Output the (X, Y) coordinate of the center of the cell containing the given text.  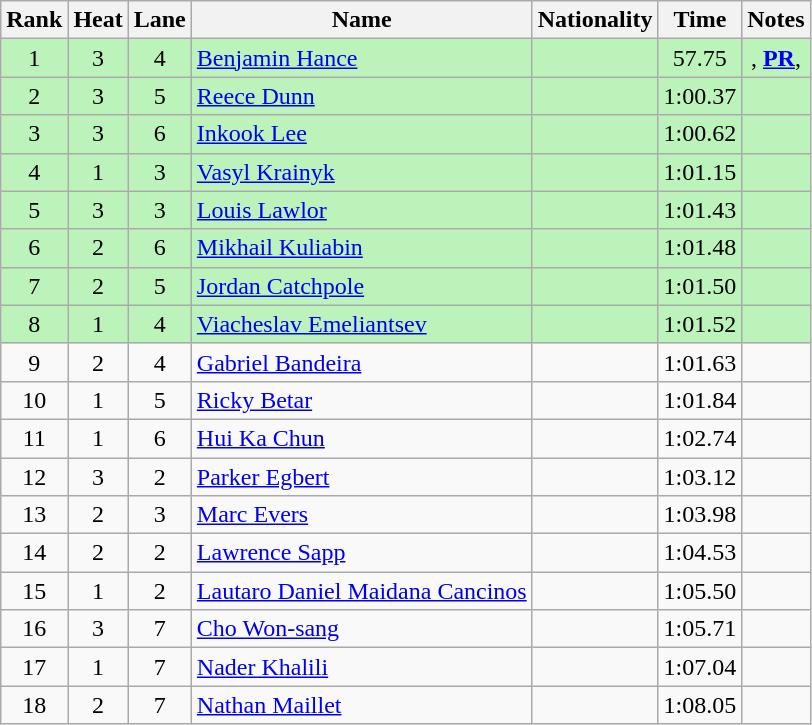
13 (34, 515)
14 (34, 553)
1:03.98 (700, 515)
Mikhail Kuliabin (362, 248)
1:02.74 (700, 438)
Lautaro Daniel Maidana Cancinos (362, 591)
16 (34, 629)
Lawrence Sapp (362, 553)
9 (34, 362)
, PR, (776, 58)
Ricky Betar (362, 400)
Benjamin Hance (362, 58)
Nationality (595, 20)
18 (34, 705)
Nader Khalili (362, 667)
Reece Dunn (362, 96)
8 (34, 324)
Hui Ka Chun (362, 438)
Nathan Maillet (362, 705)
57.75 (700, 58)
1:01.63 (700, 362)
1:03.12 (700, 477)
10 (34, 400)
Rank (34, 20)
15 (34, 591)
1:01.50 (700, 286)
1:07.04 (700, 667)
Vasyl Krainyk (362, 172)
Name (362, 20)
1:00.62 (700, 134)
Cho Won-sang (362, 629)
Parker Egbert (362, 477)
Inkook Lee (362, 134)
1:01.15 (700, 172)
Notes (776, 20)
11 (34, 438)
12 (34, 477)
1:05.50 (700, 591)
Time (700, 20)
Marc Evers (362, 515)
1:08.05 (700, 705)
Lane (160, 20)
1:04.53 (700, 553)
1:01.48 (700, 248)
Gabriel Bandeira (362, 362)
Louis Lawlor (362, 210)
1:05.71 (700, 629)
Heat (98, 20)
17 (34, 667)
1:01.43 (700, 210)
Viacheslav Emeliantsev (362, 324)
1:01.52 (700, 324)
Jordan Catchpole (362, 286)
1:00.37 (700, 96)
1:01.84 (700, 400)
